Capture the cell that displays the provided text and extract its (X, Y) central coordinate. 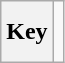
Key (27, 32)
